Return [X, Y] of the center of cell containing provided text 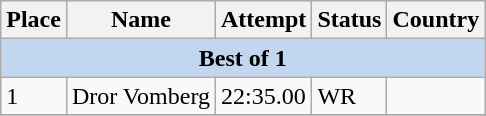
Place [34, 20]
Country [436, 20]
Status [350, 20]
Dror Vomberg [140, 96]
1 [34, 96]
22:35.00 [264, 96]
WR [350, 96]
Attempt [264, 20]
Name [140, 20]
Best of 1 [243, 58]
